Extract the (x, y) coordinate from the center of the cell holding the provided text.  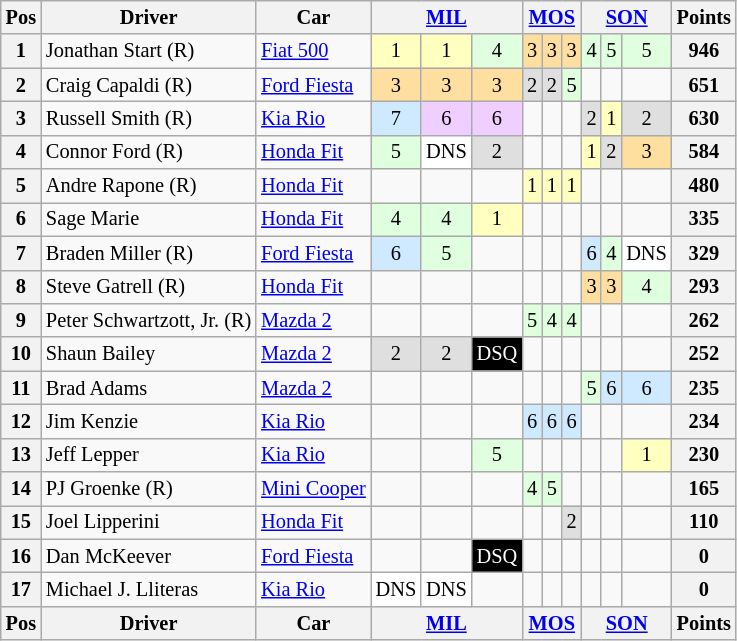
14 (21, 489)
Braden Miller (R) (148, 253)
Fiat 500 (313, 51)
110 (704, 522)
329 (704, 253)
Russell Smith (R) (148, 118)
Connor Ford (R) (148, 152)
Joel Lipperini (148, 522)
Mini Cooper (313, 489)
480 (704, 186)
Dan McKeever (148, 556)
230 (704, 455)
17 (21, 589)
PJ Groenke (R) (148, 489)
Brad Adams (148, 388)
11 (21, 388)
252 (704, 354)
165 (704, 489)
Craig Capaldi (R) (148, 85)
10 (21, 354)
12 (21, 421)
Sage Marie (148, 219)
Jonathan Start (R) (148, 51)
15 (21, 522)
584 (704, 152)
946 (704, 51)
Jeff Lepper (148, 455)
630 (704, 118)
651 (704, 85)
262 (704, 320)
335 (704, 219)
Peter Schwartzott, Jr. (R) (148, 320)
Steve Gatrell (R) (148, 287)
16 (21, 556)
8 (21, 287)
234 (704, 421)
235 (704, 388)
Jim Kenzie (148, 421)
9 (21, 320)
Michael J. Lliteras (148, 589)
Shaun Bailey (148, 354)
Andre Rapone (R) (148, 186)
293 (704, 287)
13 (21, 455)
